Pinpoint the cell where the given text exists, returning its [X, Y] midpoint coordinate. 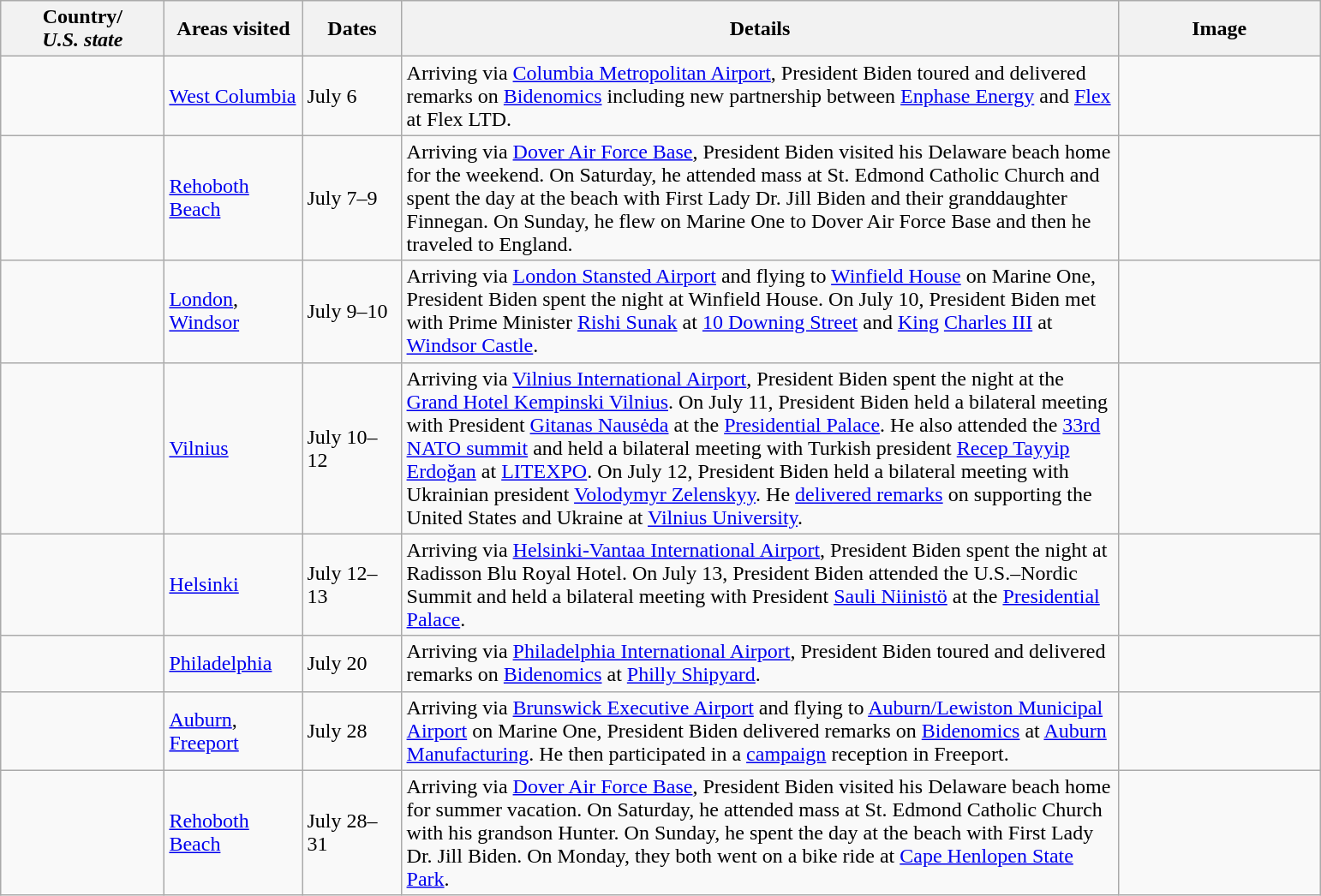
July 12–13 [352, 584]
Areas visited [233, 29]
July 28 [352, 731]
London, Windsor [233, 312]
Philadelphia [233, 663]
Details [760, 29]
Arriving via Philadelphia International Airport, President Biden toured and delivered remarks on Bidenomics at Philly Shipyard. [760, 663]
July 20 [352, 663]
Auburn, Freeport [233, 731]
Vilnius [233, 448]
July 28–31 [352, 833]
Image [1219, 29]
Country/U.S. state [82, 29]
July 10–12 [352, 448]
July 9–10 [352, 312]
Helsinki [233, 584]
West Columbia [233, 96]
Dates [352, 29]
July 7–9 [352, 198]
July 6 [352, 96]
